Identify which cell holds the provided text, then report its [X, Y] central coordinate. 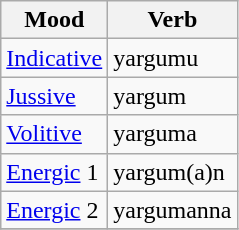
Energic 1 [54, 172]
yargum(a)n [172, 172]
yargumu [172, 58]
Jussive [54, 96]
Energic 2 [54, 210]
yargum [172, 96]
yargumanna [172, 210]
Indicative [54, 58]
yarguma [172, 134]
Mood [54, 20]
Verb [172, 20]
Volitive [54, 134]
